Return the (x, y) coordinate for the center point of the cell that contains the specified text.  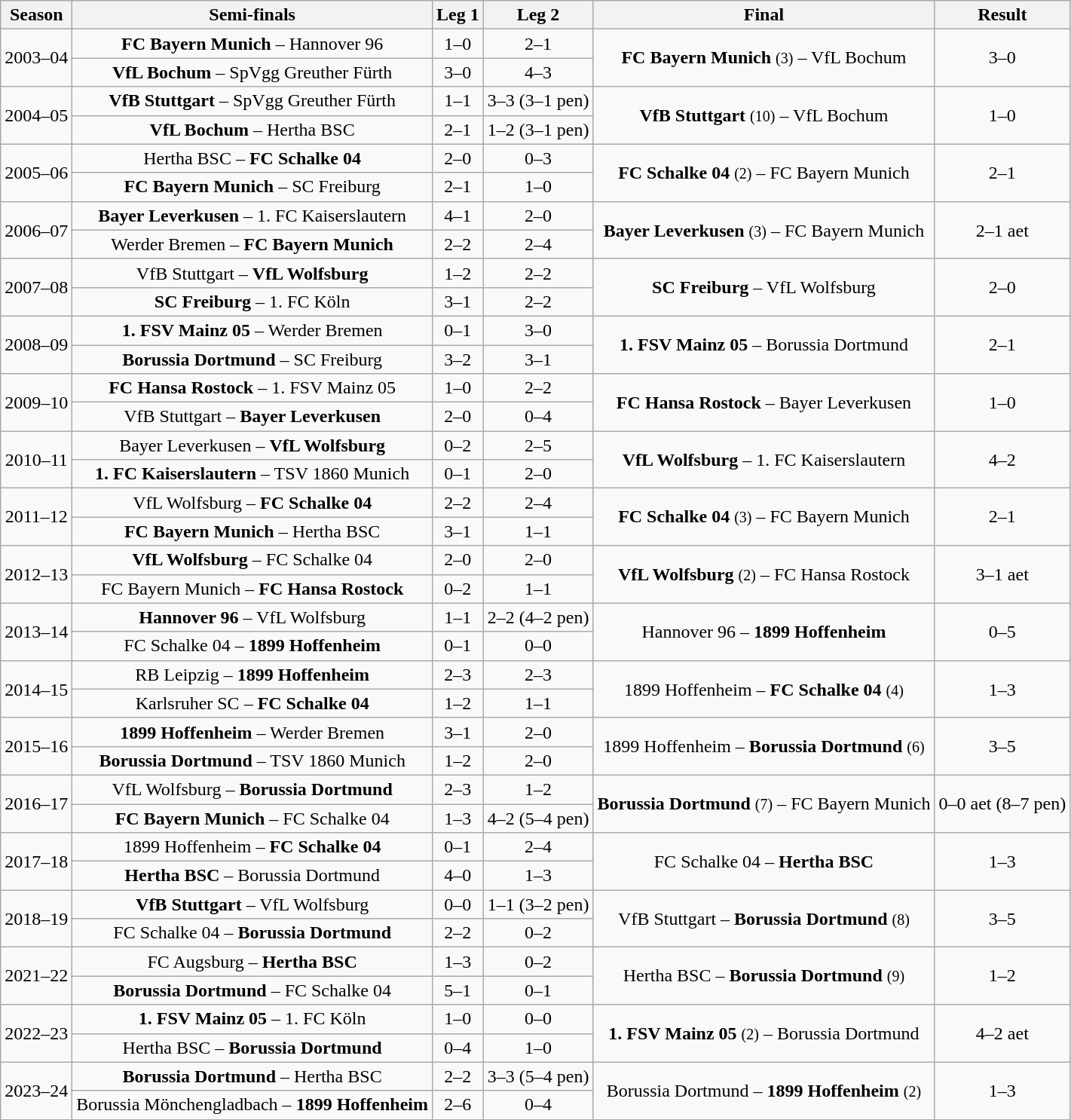
Bayer Leverkusen – VfL Wolfsburg (252, 445)
4–2 (1002, 460)
4–2 (5–4 pen) (538, 818)
FC Hansa Rostock – 1. FSV Mainz 05 (252, 388)
4–1 (457, 216)
SC Freiburg – VfL Wolfsburg (764, 287)
3–2 (457, 360)
Semi-finals (252, 15)
2021–22 (36, 976)
VfL Wolfsburg (2) – FC Hansa Rostock (764, 574)
2–2 (4–2 pen) (538, 617)
Karlsruher SC – FC Schalke 04 (252, 703)
1–1 (3–2 pen) (538, 904)
1–2 (3–1 pen) (538, 130)
FC Schalke 04 – Hertha BSC (764, 861)
2011–12 (36, 517)
2005–06 (36, 173)
Borussia Dortmund (7) – FC Bayern Munich (764, 803)
1899 Hoffenheim – FC Schalke 04 (4) (764, 689)
2006–07 (36, 230)
3–3 (3–1 pen) (538, 101)
FC Schalke 04 – Borussia Dortmund (252, 933)
2018–19 (36, 919)
FC Augsburg – Hertha BSC (252, 962)
VfL Wolfsburg – Borussia Dortmund (252, 789)
1. FSV Mainz 05 – Borussia Dortmund (764, 344)
5–1 (457, 990)
2016–17 (36, 803)
Borussia Dortmund – Hertha BSC (252, 1076)
2–5 (538, 445)
2023–24 (36, 1091)
Hannover 96 – 1899 Hoffenheim (764, 632)
0–5 (1002, 632)
2003–04 (36, 58)
3–1 aet (1002, 574)
1899 Hoffenheim – Werder Bremen (252, 732)
FC Schalke 04 (2) – FC Bayern Munich (764, 173)
0–0 aet (8–7 pen) (1002, 803)
Bayer Leverkusen – 1. FC Kaiserslautern (252, 216)
FC Bayern Munich – FC Schalke 04 (252, 818)
Borussia Dortmund – TSV 1860 Munich (252, 760)
VfB Stuttgart – SpVgg Greuther Fürth (252, 101)
Final (764, 15)
Borussia Dortmund – SC Freiburg (252, 360)
3–3 (5–4 pen) (538, 1076)
FC Bayern Munich – SC Freiburg (252, 187)
RB Leipzig – 1899 Hoffenheim (252, 675)
Hertha BSC – FC Schalke 04 (252, 158)
2008–09 (36, 344)
FC Bayern Munich – FC Hansa Rostock (252, 589)
VfB Stuttgart – Borussia Dortmund (8) (764, 919)
1899 Hoffenheim – FC Schalke 04 (252, 847)
1. FSV Mainz 05 (2) – Borussia Dortmund (764, 1033)
Leg 2 (538, 15)
2017–18 (36, 861)
1. FC Kaiserslautern – TSV 1860 Munich (252, 474)
2015–16 (36, 746)
VfL Wolfsburg – 1. FC Kaiserslautern (764, 460)
Borussia Dortmund – FC Schalke 04 (252, 990)
4–3 (538, 72)
2012–13 (36, 574)
VfB Stuttgart – Bayer Leverkusen (252, 417)
SC Freiburg – 1. FC Köln (252, 301)
2–6 (457, 1105)
Leg 1 (457, 15)
Borussia Mönchengladbach – 1899 Hoffenheim (252, 1105)
Result (1002, 15)
2–1 aet (1002, 230)
1. FSV Mainz 05 – Werder Bremen (252, 330)
VfL Bochum – Hertha BSC (252, 130)
FC Bayern Munich (3) – VfL Bochum (764, 58)
2014–15 (36, 689)
2009–10 (36, 402)
2022–23 (36, 1033)
FC Hansa Rostock – Bayer Leverkusen (764, 402)
Hannover 96 – VfL Wolfsburg (252, 617)
FC Schalke 04 (3) – FC Bayern Munich (764, 517)
VfL Bochum – SpVgg Greuther Fürth (252, 72)
Borussia Dortmund – 1899 Hoffenheim (2) (764, 1091)
Bayer Leverkusen (3) – FC Bayern Munich (764, 230)
2010–11 (36, 460)
FC Schalke 04 – 1899 Hoffenheim (252, 646)
FC Bayern Munich – Hertha BSC (252, 531)
2013–14 (36, 632)
4–0 (457, 876)
2007–08 (36, 287)
4–2 aet (1002, 1033)
1899 Hoffenheim – Borussia Dortmund (6) (764, 746)
0–3 (538, 158)
FC Bayern Munich – Hannover 96 (252, 44)
VfB Stuttgart (10) – VfL Bochum (764, 115)
2004–05 (36, 115)
Werder Bremen – FC Bayern Munich (252, 244)
Hertha BSC – Borussia Dortmund (9) (764, 976)
Season (36, 15)
1. FSV Mainz 05 – 1. FC Köln (252, 1019)
